Search for the cell housing the specified text and yield its [X, Y] center coordinate. 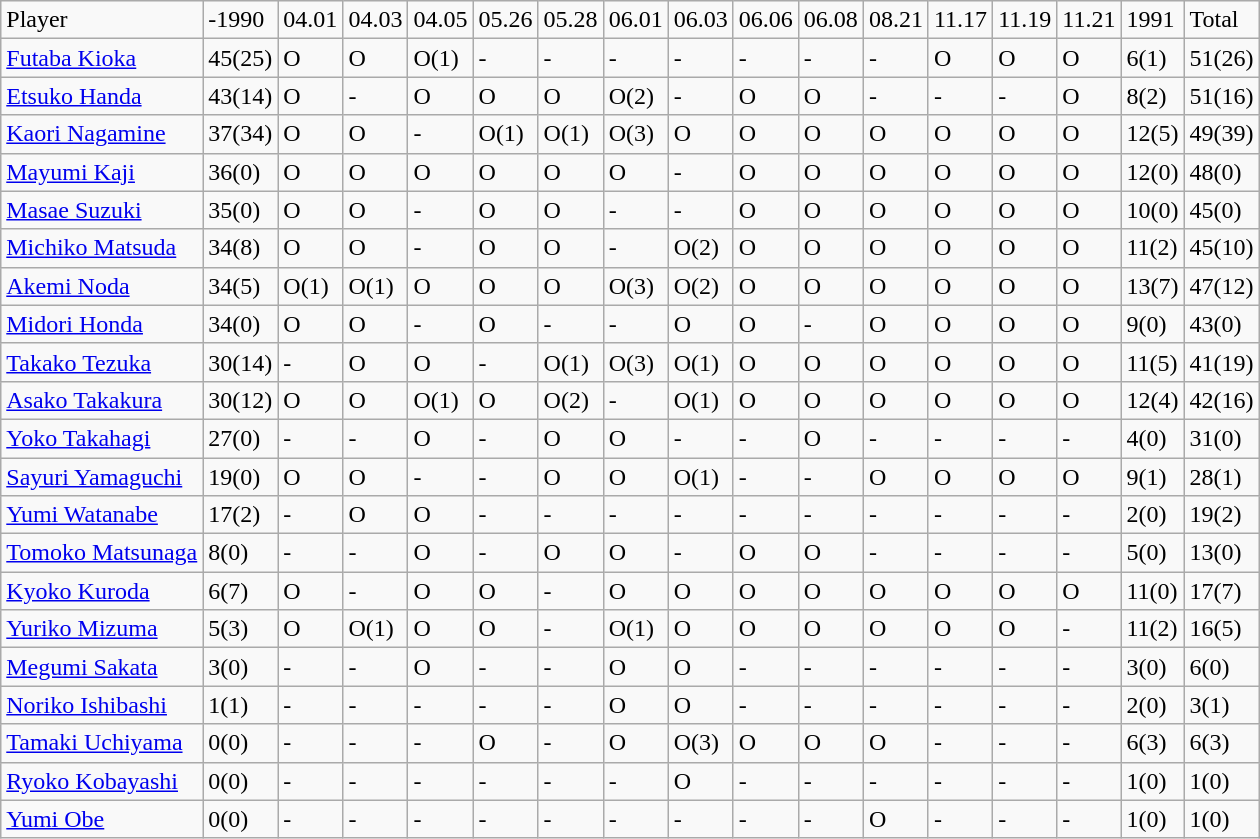
Kyoko Kuroda [102, 591]
08.21 [896, 20]
51(26) [1222, 58]
12(4) [1152, 400]
12(0) [1152, 172]
Yuriko Mizuma [102, 629]
10(0) [1152, 210]
17(2) [240, 515]
Sayuri Yamaguchi [102, 477]
37(34) [240, 134]
Noriko Ishibashi [102, 705]
Futaba Kioka [102, 58]
Etsuko Handa [102, 96]
6(0) [1222, 667]
6(1) [1152, 58]
19(2) [1222, 515]
17(7) [1222, 591]
49(39) [1222, 134]
Megumi Sakata [102, 667]
13(0) [1222, 553]
Ryoko Kobayashi [102, 781]
51(16) [1222, 96]
13(7) [1152, 286]
42(16) [1222, 400]
3(1) [1222, 705]
1991 [1152, 20]
11.17 [960, 20]
8(2) [1152, 96]
30(12) [240, 400]
Akemi Noda [102, 286]
Yoko Takahagi [102, 438]
04.03 [376, 20]
19(0) [240, 477]
1(1) [240, 705]
16(5) [1222, 629]
04.01 [310, 20]
47(12) [1222, 286]
Kaori Nagamine [102, 134]
30(14) [240, 362]
34(0) [240, 324]
05.28 [570, 20]
28(1) [1222, 477]
12(5) [1152, 134]
41(19) [1222, 362]
34(5) [240, 286]
27(0) [240, 438]
34(8) [240, 248]
31(0) [1222, 438]
06.03 [700, 20]
45(10) [1222, 248]
36(0) [240, 172]
06.01 [636, 20]
45(25) [240, 58]
9(0) [1152, 324]
Masae Suzuki [102, 210]
Takako Tezuka [102, 362]
04.05 [440, 20]
Asako Takakura [102, 400]
Tomoko Matsunaga [102, 553]
9(1) [1152, 477]
Total [1222, 20]
6(7) [240, 591]
8(0) [240, 553]
05.26 [506, 20]
-1990 [240, 20]
4(0) [1152, 438]
06.08 [830, 20]
5(0) [1152, 553]
Michiko Matsuda [102, 248]
Mayumi Kaji [102, 172]
Yumi Watanabe [102, 515]
Midori Honda [102, 324]
45(0) [1222, 210]
11(0) [1152, 591]
11.19 [1025, 20]
06.06 [766, 20]
11(5) [1152, 362]
5(3) [240, 629]
43(0) [1222, 324]
35(0) [240, 210]
Yumi Obe [102, 819]
Tamaki Uchiyama [102, 743]
43(14) [240, 96]
Player [102, 20]
48(0) [1222, 172]
11.21 [1089, 20]
